Identify which cell holds the provided text, then report its [x, y] central coordinate. 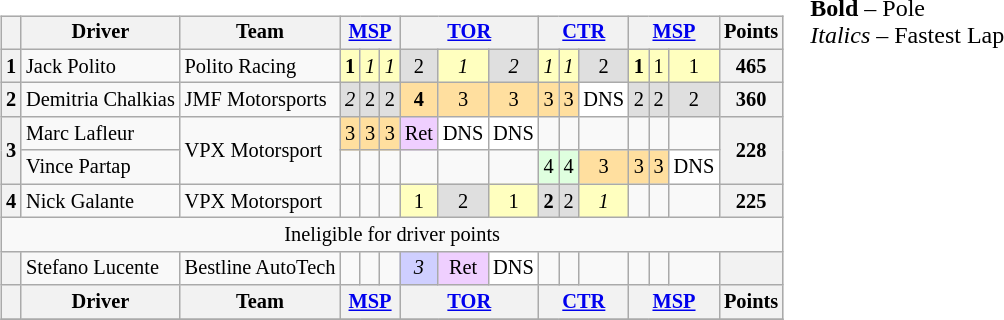
Bestline AutoTech [260, 268]
228 [751, 150]
Marc Lafleur [100, 134]
JMF Motorsports [260, 100]
Stefano Lucente [100, 268]
Vince Partap [100, 167]
Jack Polito [100, 66]
Nick Galante [100, 201]
465 [751, 66]
360 [751, 100]
225 [751, 201]
Demitria Chalkias [100, 100]
Polito Racing [260, 66]
Ineligible for driver points [392, 235]
